From the cell containing the given text, extract its center point as [X, Y] coordinate. 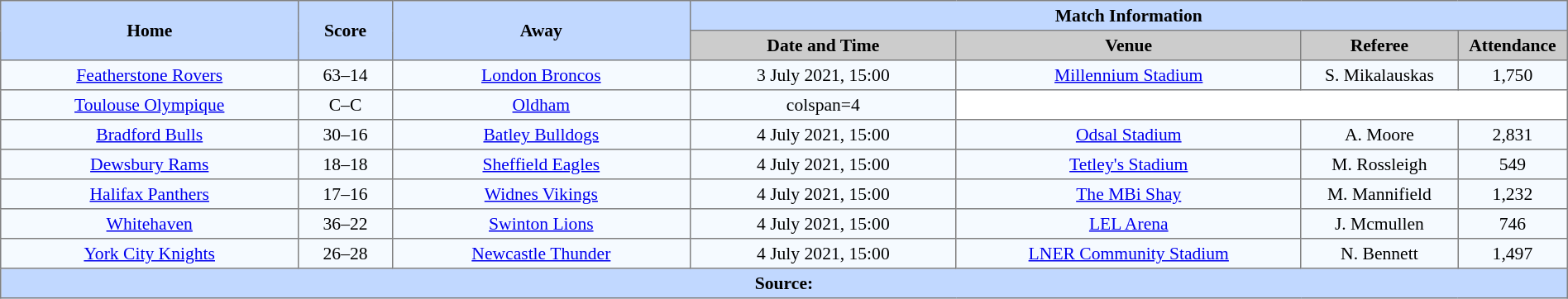
Whitehaven [150, 224]
36–22 [346, 224]
colspan=4 [823, 105]
Venue [1128, 45]
1,497 [1513, 254]
26–28 [346, 254]
Attendance [1513, 45]
Tetley's Stadium [1128, 164]
63–14 [346, 75]
Toulouse Olympique [150, 105]
Newcastle Thunder [541, 254]
Widnes Vikings [541, 194]
J. Mcmullen [1379, 224]
M. Mannifield [1379, 194]
York City Knights [150, 254]
The MBi Shay [1128, 194]
30–16 [346, 135]
Referee [1379, 45]
Sheffield Eagles [541, 164]
Date and Time [823, 45]
A. Moore [1379, 135]
17–16 [346, 194]
C–C [346, 105]
1,232 [1513, 194]
Millennium Stadium [1128, 75]
1,750 [1513, 75]
18–18 [346, 164]
3 July 2021, 15:00 [823, 75]
Match Information [1128, 16]
Source: [784, 283]
2,831 [1513, 135]
549 [1513, 164]
Swinton Lions [541, 224]
Away [541, 31]
Bradford Bulls [150, 135]
LEL Arena [1128, 224]
746 [1513, 224]
LNER Community Stadium [1128, 254]
Oldham [541, 105]
Dewsbury Rams [150, 164]
London Broncos [541, 75]
Odsal Stadium [1128, 135]
Halifax Panthers [150, 194]
M. Rossleigh [1379, 164]
Home [150, 31]
N. Bennett [1379, 254]
Featherstone Rovers [150, 75]
Score [346, 31]
Batley Bulldogs [541, 135]
S. Mikalauskas [1379, 75]
